For the text-containing cell, return its midpoint in (X, Y) coordinate format. 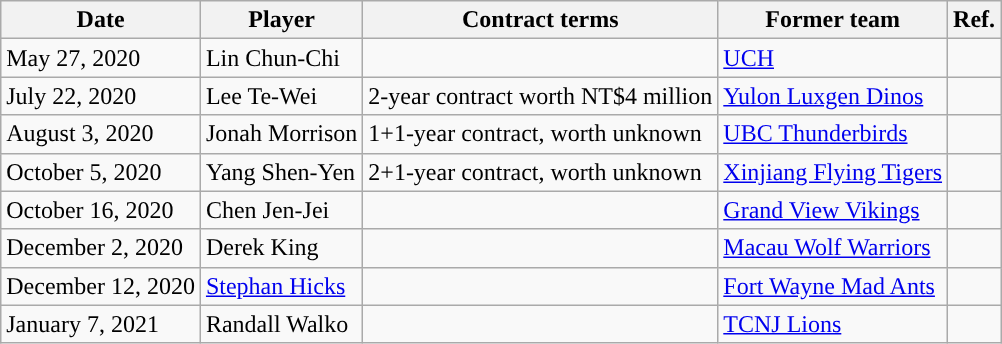
December 12, 2020 (101, 286)
Yang Shen-Yen (281, 172)
May 27, 2020 (101, 58)
Lee Te-Wei (281, 96)
Yulon Luxgen Dinos (833, 96)
Randall Walko (281, 324)
1+1-year contract, worth unknown (540, 134)
Former team (833, 20)
UCH (833, 58)
Derek King (281, 248)
October 16, 2020 (101, 210)
August 3, 2020 (101, 134)
Jonah Morrison (281, 134)
July 22, 2020 (101, 96)
Date (101, 20)
2-year contract worth NT$4 million (540, 96)
Fort Wayne Mad Ants (833, 286)
December 2, 2020 (101, 248)
Macau Wolf Warriors (833, 248)
Contract terms (540, 20)
Grand View Vikings (833, 210)
Ref. (974, 20)
2+1-year contract, worth unknown (540, 172)
Stephan Hicks (281, 286)
January 7, 2021 (101, 324)
Chen Jen-Jei (281, 210)
UBC Thunderbirds (833, 134)
October 5, 2020 (101, 172)
TCNJ Lions (833, 324)
Player (281, 20)
Lin Chun-Chi (281, 58)
Xinjiang Flying Tigers (833, 172)
